Provide the (X, Y) coordinate of the cell's center where the given text is located.  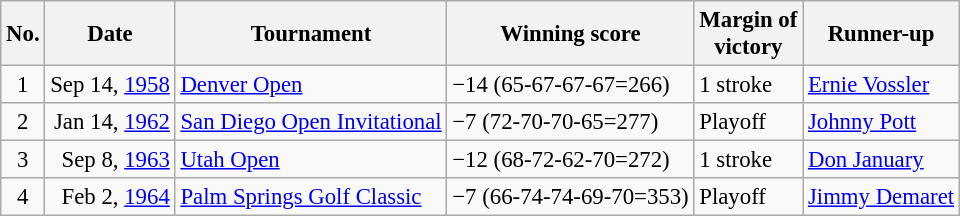
4 (23, 197)
Ernie Vossler (882, 85)
2 (23, 122)
Winning score (570, 34)
San Diego Open Invitational (311, 122)
Feb 2, 1964 (110, 197)
Tournament (311, 34)
Utah Open (311, 160)
Denver Open (311, 85)
Johnny Pott (882, 122)
No. (23, 34)
−14 (65-67-67-67=266) (570, 85)
Palm Springs Golf Classic (311, 197)
Runner-up (882, 34)
Sep 14, 1958 (110, 85)
Date (110, 34)
Jimmy Demaret (882, 197)
−12 (68-72-62-70=272) (570, 160)
1 (23, 85)
3 (23, 160)
Sep 8, 1963 (110, 160)
−7 (72-70-70-65=277) (570, 122)
−7 (66-74-74-69-70=353) (570, 197)
Margin ofvictory (748, 34)
Jan 14, 1962 (110, 122)
Don January (882, 160)
